Pinpoint the cell where the given text exists, returning its (X, Y) midpoint coordinate. 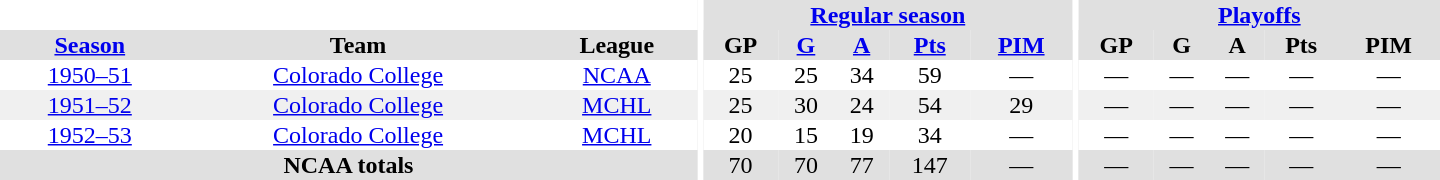
29 (1021, 105)
19 (862, 135)
59 (930, 75)
20 (740, 135)
1950–51 (90, 75)
Regular season (888, 15)
77 (862, 165)
1951–52 (90, 105)
54 (930, 105)
Season (90, 45)
NCAA (617, 75)
Playoffs (1260, 15)
15 (806, 135)
24 (862, 105)
1952–53 (90, 135)
147 (930, 165)
30 (806, 105)
Team (358, 45)
League (617, 45)
NCAA totals (348, 165)
